Capture the cell that displays the provided text and extract its (x, y) central coordinate. 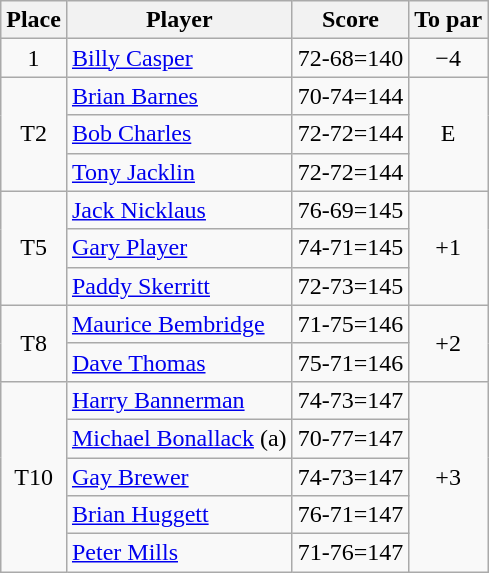
+1 (448, 248)
−4 (448, 58)
Bob Charles (179, 134)
76-69=145 (350, 210)
Score (350, 20)
Maurice Bembridge (179, 324)
Gay Brewer (179, 477)
75-71=146 (350, 362)
Dave Thomas (179, 362)
+3 (448, 476)
T2 (34, 134)
Tony Jacklin (179, 172)
T5 (34, 248)
E (448, 134)
To par (448, 20)
Harry Bannerman (179, 400)
Brian Barnes (179, 96)
Billy Casper (179, 58)
Player (179, 20)
76-71=147 (350, 515)
Paddy Skerritt (179, 286)
+2 (448, 343)
70-74=144 (350, 96)
Gary Player (179, 248)
70-77=147 (350, 438)
Jack Nicklaus (179, 210)
Brian Huggett (179, 515)
74-71=145 (350, 248)
Place (34, 20)
T8 (34, 343)
T10 (34, 476)
71-76=147 (350, 553)
Michael Bonallack (a) (179, 438)
1 (34, 58)
72-73=145 (350, 286)
72-68=140 (350, 58)
Peter Mills (179, 553)
71-75=146 (350, 324)
